Extract the (X, Y) coordinate from the center of the cell holding the provided text.  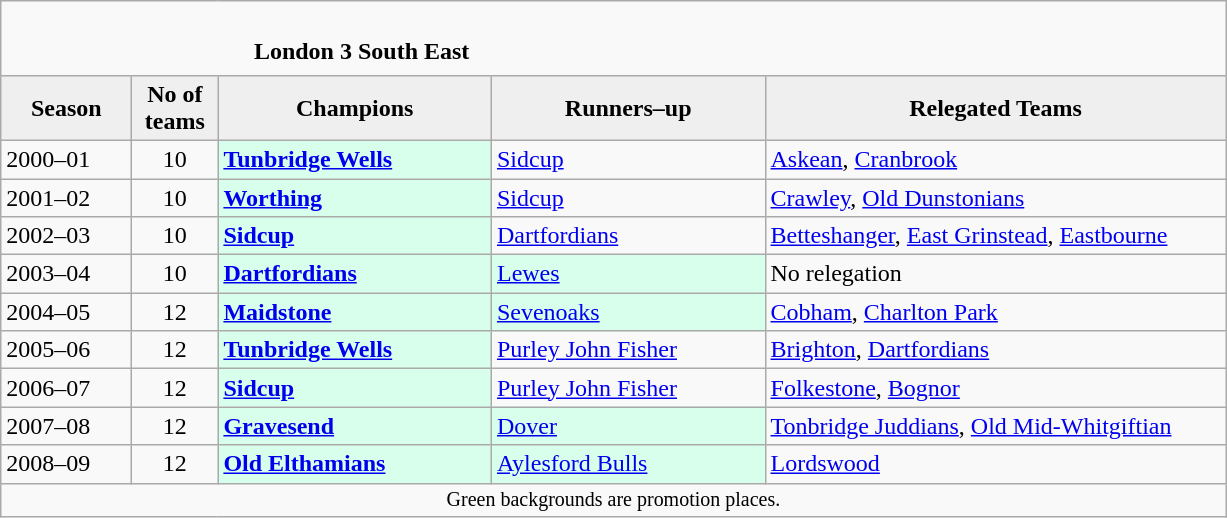
Folkestone, Bognor (996, 388)
Askean, Cranbrook (996, 159)
2008–09 (66, 464)
Gravesend (355, 426)
2000–01 (66, 159)
No relegation (996, 274)
Lordswood (996, 464)
Old Elthamians (355, 464)
Season (66, 108)
2002–03 (66, 236)
Relegated Teams (996, 108)
Aylesford Bulls (628, 464)
Betteshanger, East Grinstead, Eastbourne (996, 236)
Worthing (355, 197)
Cobham, Charlton Park (996, 312)
Lewes (628, 274)
2004–05 (66, 312)
Maidstone (355, 312)
Tonbridge Juddians, Old Mid-Whitgiftian (996, 426)
Runners–up (628, 108)
Sevenoaks (628, 312)
2001–02 (66, 197)
2005–06 (66, 350)
2003–04 (66, 274)
Brighton, Dartfordians (996, 350)
Dover (628, 426)
Crawley, Old Dunstonians (996, 197)
Green backgrounds are promotion places. (614, 500)
2006–07 (66, 388)
Champions (355, 108)
No of teams (175, 108)
2007–08 (66, 426)
